Locate the cell with the specified text and output its [X, Y] center coordinate. 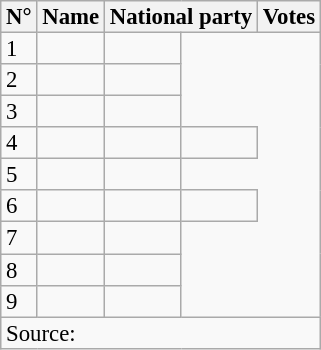
2 [19, 80]
9 [19, 301]
N° [19, 17]
4 [19, 143]
5 [19, 175]
6 [19, 206]
1 [19, 49]
National party [180, 17]
7 [19, 238]
Votes [288, 17]
Name [71, 17]
8 [19, 270]
3 [19, 112]
Source: [161, 333]
